Identify which cell holds the provided text, then report its (x, y) central coordinate. 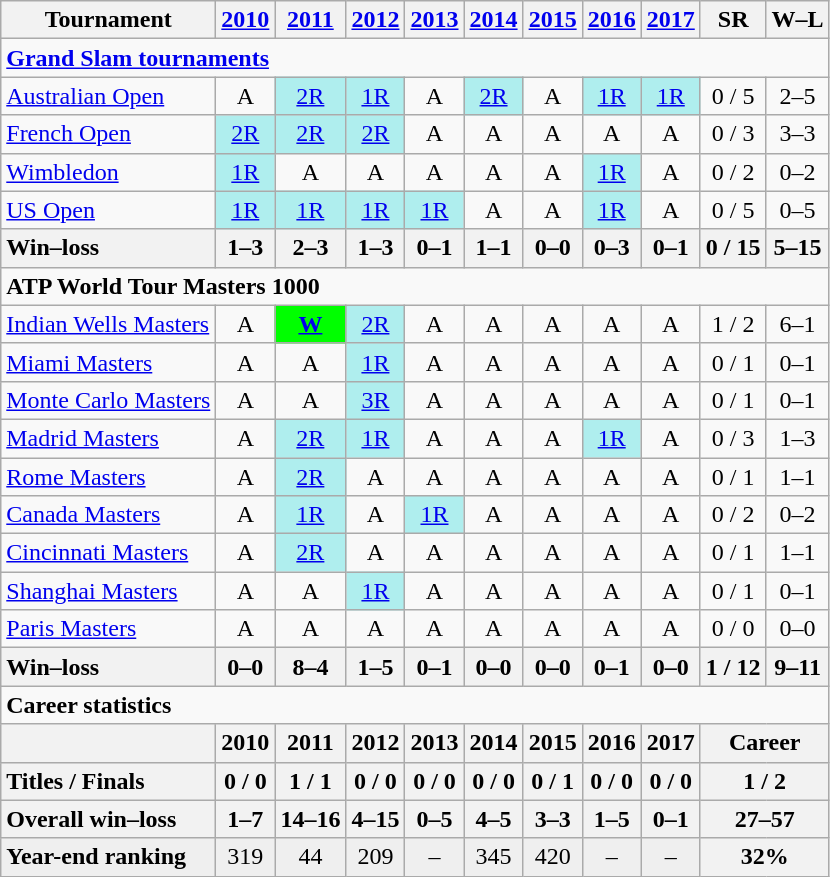
Rome Masters (108, 477)
Year-end ranking (108, 857)
2–3 (310, 248)
Overall win–loss (108, 819)
5–15 (798, 248)
1 / 12 (733, 667)
14–16 (310, 819)
French Open (108, 134)
2–5 (798, 96)
Cincinnati Masters (108, 553)
ATP World Tour Masters 1000 (415, 286)
Tournament (108, 20)
Career statistics (415, 705)
SR (733, 20)
345 (494, 857)
Monte Carlo Masters (108, 400)
44 (310, 857)
0 / 15 (733, 248)
319 (246, 857)
Indian Wells Masters (108, 324)
1 / 1 (310, 781)
420 (552, 857)
0–3 (612, 248)
3R (376, 400)
W–L (798, 20)
W (310, 324)
Titles / Finals (108, 781)
Shanghai Masters (108, 591)
32% (764, 857)
Career (764, 743)
Wimbledon (108, 172)
209 (376, 857)
Australian Open (108, 96)
8–4 (310, 667)
Paris Masters (108, 629)
Madrid Masters (108, 438)
6–1 (798, 324)
4–15 (376, 819)
Canada Masters (108, 515)
1–7 (246, 819)
US Open (108, 210)
Grand Slam tournaments (415, 58)
27–57 (764, 819)
Miami Masters (108, 362)
4–5 (494, 819)
9–11 (798, 667)
